Detect which cell encompasses the target text, then output its (x, y) center coordinate. 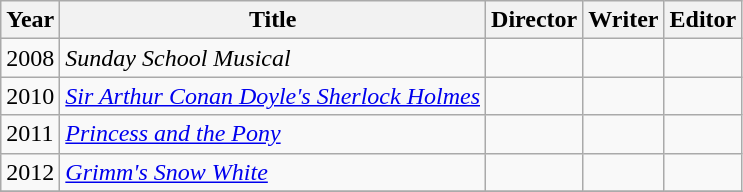
2012 (30, 172)
Title (273, 20)
Grimm's Snow White (273, 172)
Writer (624, 20)
Director (534, 20)
2010 (30, 96)
2008 (30, 58)
Editor (703, 20)
2011 (30, 134)
Year (30, 20)
Sunday School Musical (273, 58)
Princess and the Pony (273, 134)
Sir Arthur Conan Doyle's Sherlock Holmes (273, 96)
